Determine the [x, y] coordinate at the center of the cell enclosing the given text.  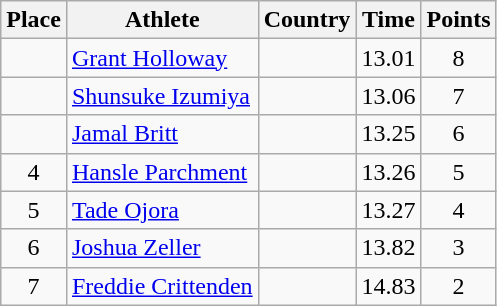
Jamal Britt [162, 134]
13.06 [388, 96]
Shunsuke Izumiya [162, 96]
8 [458, 58]
13.27 [388, 210]
3 [458, 248]
Place [34, 20]
Grant Holloway [162, 58]
13.26 [388, 172]
Freddie Crittenden [162, 286]
14.83 [388, 286]
Tade Ojora [162, 210]
Points [458, 20]
Country [307, 20]
Joshua Zeller [162, 248]
13.25 [388, 134]
2 [458, 286]
Athlete [162, 20]
Time [388, 20]
Hansle Parchment [162, 172]
13.01 [388, 58]
13.82 [388, 248]
